Identify which cell holds the provided text, then report its (x, y) central coordinate. 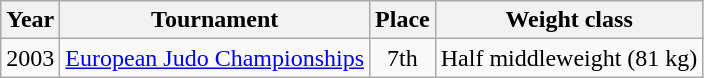
Place (403, 20)
2003 (30, 58)
Weight class (569, 20)
Tournament (215, 20)
Half middleweight (81 kg) (569, 58)
7th (403, 58)
Year (30, 20)
European Judo Championships (215, 58)
